Scan for the cell matching the given text and deliver its (x, y) coordinate at center. 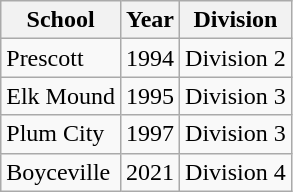
Plum City (61, 134)
School (61, 20)
Division (236, 20)
1997 (150, 134)
1995 (150, 96)
Boyceville (61, 172)
Division 4 (236, 172)
Year (150, 20)
Prescott (61, 58)
Division 2 (236, 58)
Elk Mound (61, 96)
1994 (150, 58)
2021 (150, 172)
